Extract the [X, Y] coordinate from the center of the cell holding the provided text.  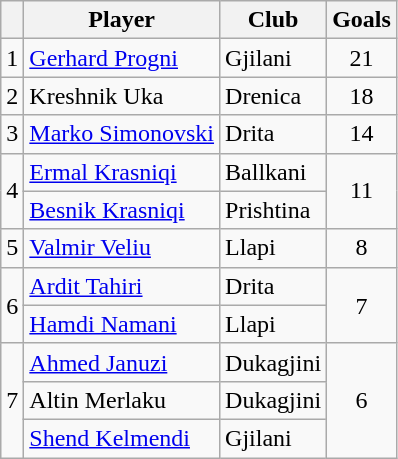
Kreshnik Uka [122, 96]
Valmir Veliu [122, 248]
21 [362, 58]
Ballkani [274, 172]
14 [362, 134]
Drenica [274, 96]
Gerhard Progni [122, 58]
Ermal Krasniqi [122, 172]
Club [274, 20]
Besnik Krasniqi [122, 210]
11 [362, 191]
5 [12, 248]
1 [12, 58]
Ardit Tahiri [122, 286]
Prishtina [274, 210]
3 [12, 134]
Altin Merlaku [122, 400]
18 [362, 96]
Marko Simonovski [122, 134]
Hamdi Namani [122, 324]
Shend Kelmendi [122, 438]
Player [122, 20]
8 [362, 248]
Ahmed Januzi [122, 362]
2 [12, 96]
Goals [362, 20]
4 [12, 191]
